Locate the cell with the specified text and output its (x, y) center coordinate. 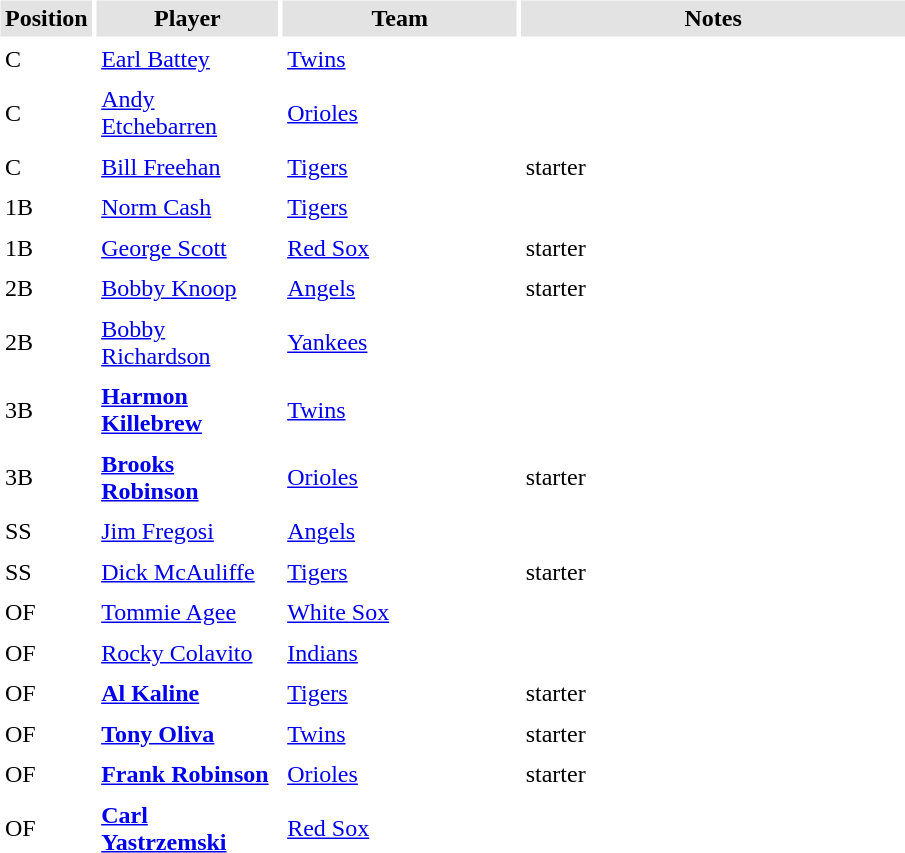
Earl Battey (188, 59)
Yankees (400, 342)
Bobby Richardson (188, 342)
Tony Oliva (188, 734)
Andy Etchebarren (188, 114)
Bill Freehan (188, 167)
Frank Robinson (188, 774)
Red Sox (400, 248)
Team (400, 18)
Dick McAuliffe (188, 572)
George Scott (188, 248)
Notes (713, 18)
Rocky Colavito (188, 653)
Brooks Robinson (188, 478)
Position (46, 18)
Al Kaline (188, 694)
White Sox (400, 612)
Harmon Killebrew (188, 410)
Player (188, 18)
Bobby Knoop (188, 288)
Jim Fregosi (188, 532)
Tommie Agee (188, 612)
Norm Cash (188, 208)
Indians (400, 653)
